Locate the cell with the specified text and output its [x, y] center coordinate. 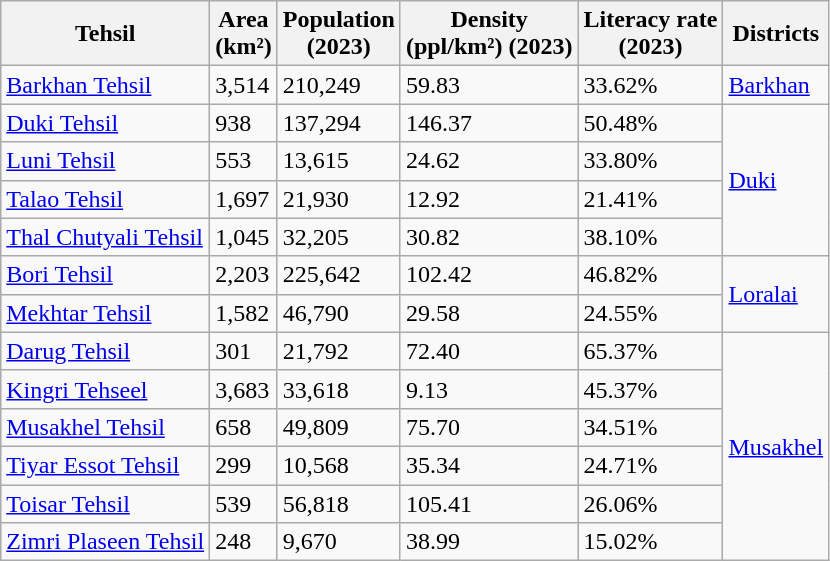
35.34 [489, 465]
21,792 [338, 351]
49,809 [338, 427]
539 [244, 503]
12.92 [489, 199]
21,930 [338, 199]
Tiyar Essot Tehsil [106, 465]
38.10% [650, 237]
33,618 [338, 389]
21.41% [650, 199]
75.70 [489, 427]
24.62 [489, 161]
59.83 [489, 85]
10,568 [338, 465]
45.37% [650, 389]
3,683 [244, 389]
146.37 [489, 123]
13,615 [338, 161]
Darug Tehsil [106, 351]
1,582 [244, 313]
299 [244, 465]
Literacy rate(2023) [650, 34]
29.58 [489, 313]
46,790 [338, 313]
225,642 [338, 275]
24.71% [650, 465]
Loralai [776, 294]
Musakhel [776, 446]
105.41 [489, 503]
301 [244, 351]
33.80% [650, 161]
2,203 [244, 275]
24.55% [650, 313]
Barkhan [776, 85]
Districts [776, 34]
26.06% [650, 503]
Mekhtar Tehsil [106, 313]
65.37% [650, 351]
Area(km²) [244, 34]
137,294 [338, 123]
Population(2023) [338, 34]
50.48% [650, 123]
248 [244, 542]
34.51% [650, 427]
Bori Tehsil [106, 275]
210,249 [338, 85]
Density(ppl/km²) (2023) [489, 34]
Talao Tehsil [106, 199]
Kingri Tehseel [106, 389]
Tehsil [106, 34]
Duki Tehsil [106, 123]
102.42 [489, 275]
9.13 [489, 389]
553 [244, 161]
9,670 [338, 542]
33.62% [650, 85]
Duki [776, 180]
658 [244, 427]
1,697 [244, 199]
1,045 [244, 237]
Toisar Tehsil [106, 503]
Luni Tehsil [106, 161]
38.99 [489, 542]
Thal Chutyali Tehsil [106, 237]
32,205 [338, 237]
Musakhel Tehsil [106, 427]
72.40 [489, 351]
30.82 [489, 237]
15.02% [650, 542]
Zimri Plaseen Tehsil [106, 542]
938 [244, 123]
46.82% [650, 275]
Barkhan Tehsil [106, 85]
56,818 [338, 503]
3,514 [244, 85]
